Provide the [X, Y] coordinate of the cell's center where the given text is located.  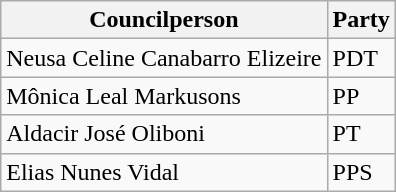
Party [361, 20]
Councilperson [164, 20]
Neusa Celine Canabarro Elizeire [164, 58]
Elias Nunes Vidal [164, 172]
PPS [361, 172]
PT [361, 134]
Mônica Leal Markusons [164, 96]
PP [361, 96]
Aldacir José Oliboni [164, 134]
PDT [361, 58]
